Identify which cell holds the provided text, then report its [x, y] central coordinate. 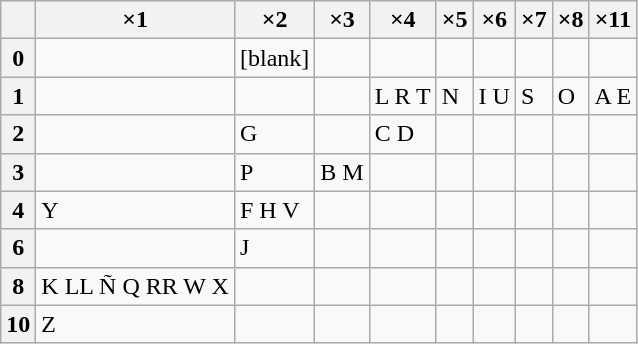
10 [18, 324]
×11 [613, 20]
8 [18, 286]
×1 [136, 20]
B M [342, 172]
F H V [274, 210]
A E [613, 96]
×3 [342, 20]
I U [494, 96]
1 [18, 96]
N [454, 96]
4 [18, 210]
P [274, 172]
K LL Ñ Q RR W X [136, 286]
[blank] [274, 58]
C D [402, 134]
2 [18, 134]
0 [18, 58]
×2 [274, 20]
×6 [494, 20]
×8 [570, 20]
O [570, 96]
3 [18, 172]
6 [18, 248]
×7 [534, 20]
×4 [402, 20]
Z [136, 324]
J [274, 248]
S [534, 96]
G [274, 134]
×5 [454, 20]
L R T [402, 96]
Y [136, 210]
